Return [x, y] of the center of cell containing provided text 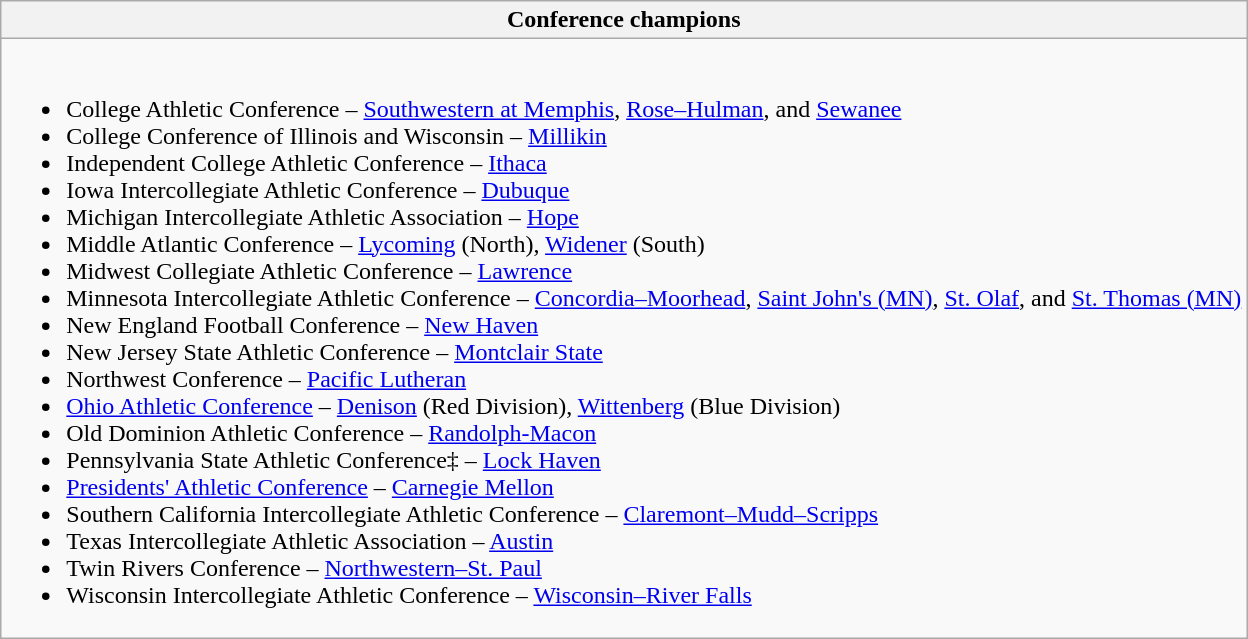
Conference champions [624, 20]
